For the text-containing cell, return its midpoint in [x, y] coordinate format. 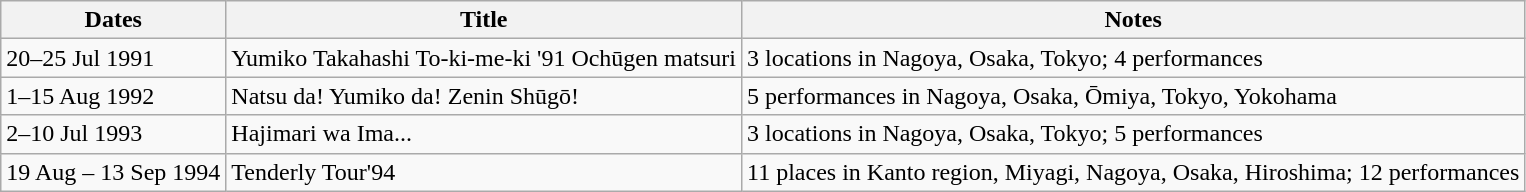
Notes [1134, 20]
1–15 Aug 1992 [114, 96]
Tenderly Tour'94 [484, 172]
5 performances in Nagoya, Osaka, Ōmiya, Tokyo, Yokohama [1134, 96]
3 locations in Nagoya, Osaka, Tokyo; 4 performances [1134, 58]
20–25 Jul 1991 [114, 58]
Yumiko Takahashi To-ki-me-ki '91 Ochūgen matsuri [484, 58]
3 locations in Nagoya, Osaka, Tokyo; 5 performances [1134, 134]
2–10 Jul 1993 [114, 134]
Natsu da! Yumiko da! Zenin Shūgō! [484, 96]
Title [484, 20]
Dates [114, 20]
Hajimari wa Ima... [484, 134]
19 Aug – 13 Sep 1994 [114, 172]
11 places in Kanto region, Miyagi, Nagoya, Osaka, Hiroshima; 12 performances [1134, 172]
